Return the (x, y) coordinate for the center point of the cell that contains the specified text.  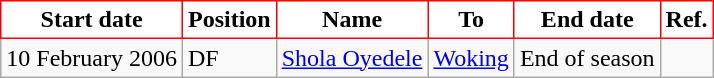
Shola Oyedele (352, 58)
End date (587, 20)
10 February 2006 (92, 58)
To (471, 20)
Woking (471, 58)
Start date (92, 20)
Name (352, 20)
Ref. (686, 20)
End of season (587, 58)
Position (229, 20)
DF (229, 58)
